Locate the cell with the specified text and output its [x, y] center coordinate. 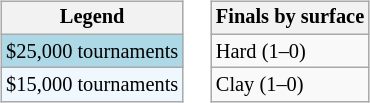
Finals by surface [290, 18]
$15,000 tournaments [92, 85]
Legend [92, 18]
Hard (1–0) [290, 51]
$25,000 tournaments [92, 51]
Clay (1–0) [290, 85]
